Determine the [x, y] coordinate at the center of the cell enclosing the given text.  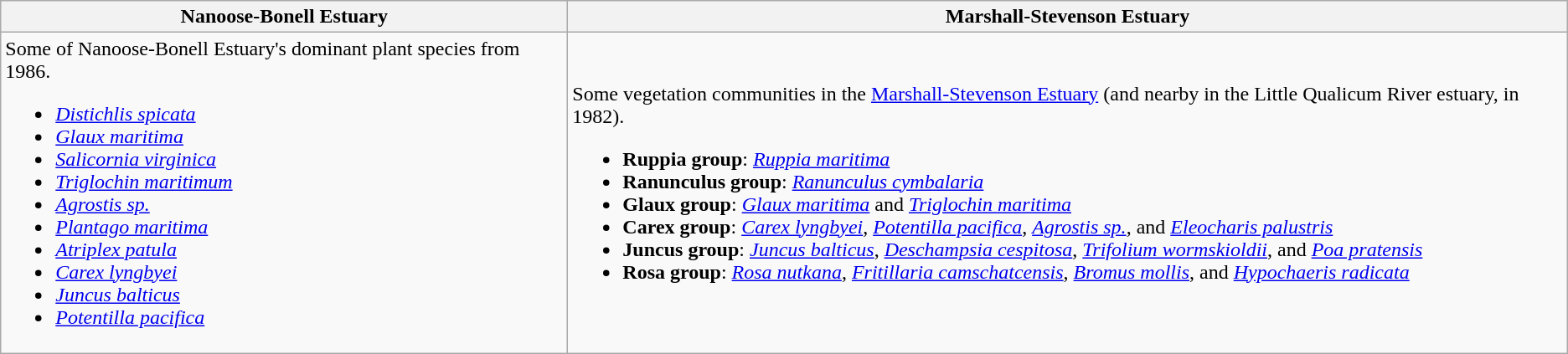
Marshall-Stevenson Estuary [1067, 17]
Nanoose-Bonell Estuary [285, 17]
